Identify which cell holds the provided text, then report its [X, Y] central coordinate. 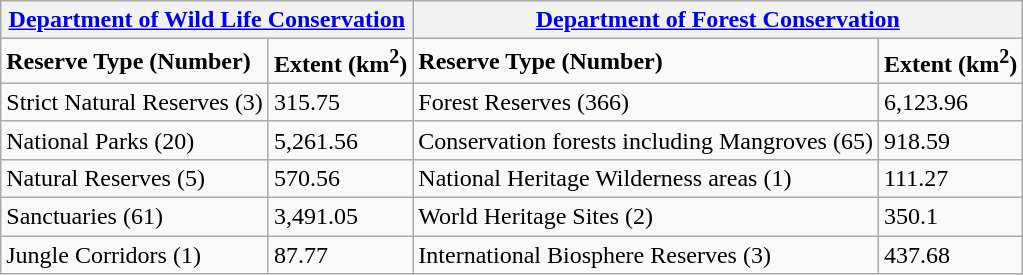
Department of Wild Life Conservation [207, 20]
Natural Reserves (5) [135, 178]
350.1 [950, 217]
437.68 [950, 255]
Department of Forest Conservation [718, 20]
International Biosphere Reserves (3) [646, 255]
Conservation forests including Mangroves (65) [646, 140]
Sanctuaries (61) [135, 217]
Forest Reserves (366) [646, 102]
Strict Natural Reserves (3) [135, 102]
Jungle Corridors (1) [135, 255]
6,123.96 [950, 102]
National Heritage Wilderness areas (1) [646, 178]
5,261.56 [340, 140]
570.56 [340, 178]
918.59 [950, 140]
111.27 [950, 178]
World Heritage Sites (2) [646, 217]
315.75 [340, 102]
National Parks (20) [135, 140]
3,491.05 [340, 217]
87.77 [340, 255]
